Detect which cell encompasses the target text, then output its (X, Y) center coordinate. 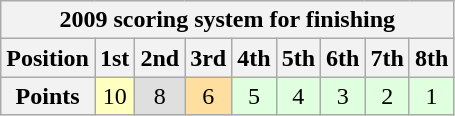
5th (298, 58)
6 (208, 96)
2009 scoring system for finishing (228, 20)
3 (343, 96)
8th (431, 58)
4 (298, 96)
2 (387, 96)
10 (114, 96)
2nd (160, 58)
3rd (208, 58)
8 (160, 96)
5 (254, 96)
Position (48, 58)
4th (254, 58)
Points (48, 96)
7th (387, 58)
1 (431, 96)
6th (343, 58)
1st (114, 58)
